Pinpoint the cell where the given text exists, returning its (X, Y) midpoint coordinate. 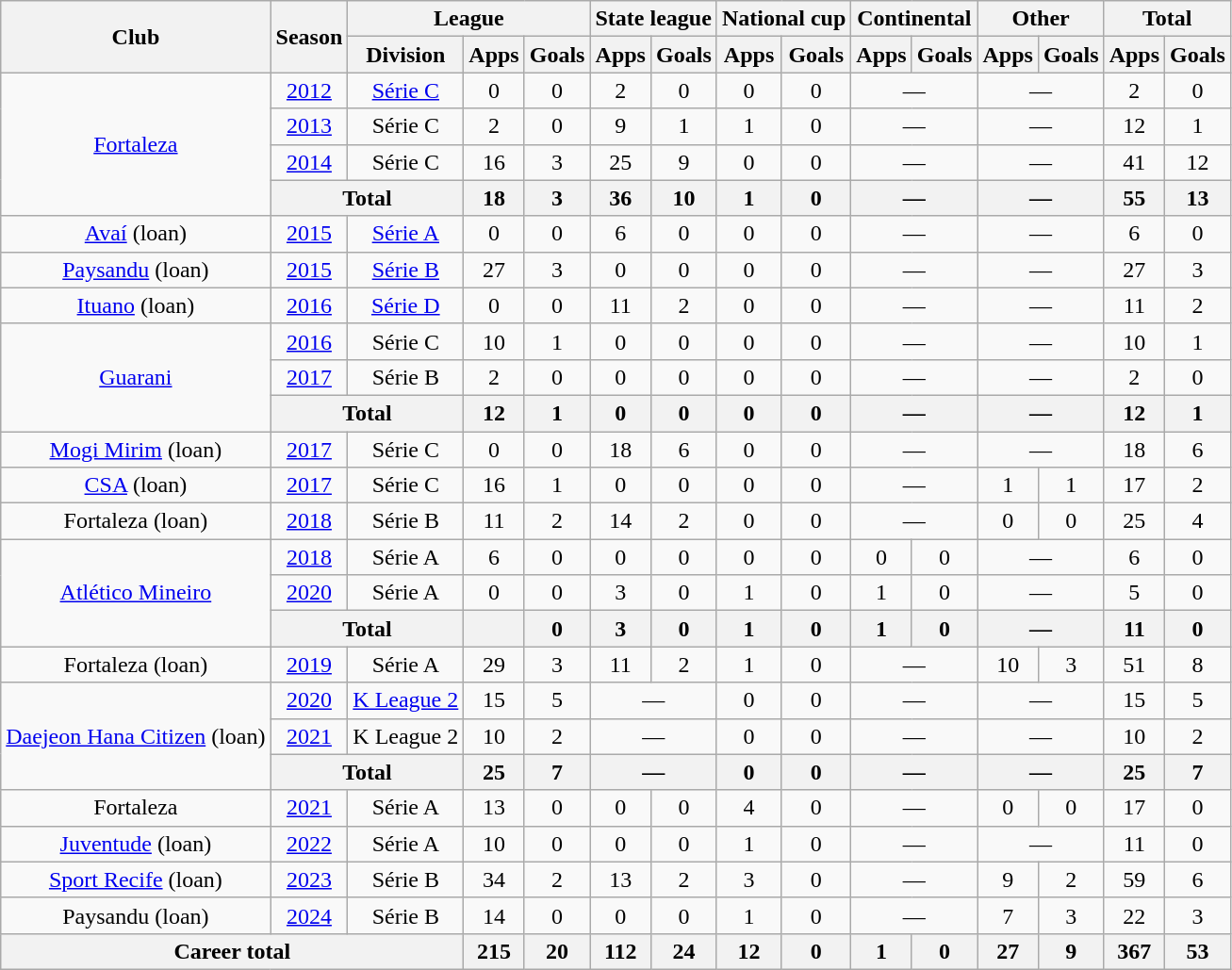
20 (557, 951)
Daejeon Hana Citizen (loan) (136, 736)
Atlético Mineiro (136, 593)
Série D (405, 305)
Club (136, 37)
Mogi Mirim (loan) (136, 450)
53 (1198, 951)
2014 (309, 162)
112 (620, 951)
367 (1134, 951)
24 (683, 951)
National cup (783, 19)
Career total (232, 951)
Sport Recife (loan) (136, 880)
55 (1134, 198)
CSA (loan) (136, 485)
Division (405, 55)
29 (494, 665)
Juventude (loan) (136, 844)
Season (309, 37)
41 (1134, 162)
Guarani (136, 377)
Continental (914, 19)
League (469, 19)
Avaí (loan) (136, 234)
2024 (309, 915)
8 (1198, 665)
State league (653, 19)
2022 (309, 844)
22 (1134, 915)
34 (494, 880)
36 (620, 198)
2019 (309, 665)
2023 (309, 880)
215 (494, 951)
2012 (309, 90)
Ituano (loan) (136, 305)
2013 (309, 126)
59 (1134, 880)
Other (1041, 19)
51 (1134, 665)
